Identify which cell holds the provided text, then report its (x, y) central coordinate. 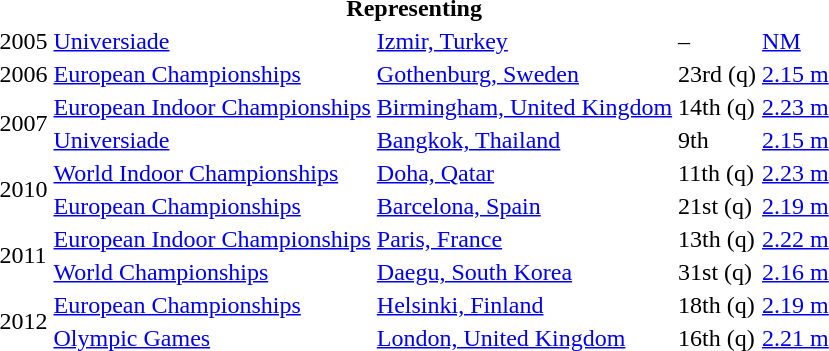
World Indoor Championships (212, 173)
Helsinki, Finland (524, 305)
Birmingham, United Kingdom (524, 107)
Paris, France (524, 239)
Gothenburg, Sweden (524, 74)
21st (q) (718, 206)
Doha, Qatar (524, 173)
Barcelona, Spain (524, 206)
23rd (q) (718, 74)
14th (q) (718, 107)
9th (718, 140)
11th (q) (718, 173)
– (718, 41)
18th (q) (718, 305)
13th (q) (718, 239)
Izmir, Turkey (524, 41)
31st (q) (718, 272)
World Championships (212, 272)
Bangkok, Thailand (524, 140)
Daegu, South Korea (524, 272)
